Return the [x, y] coordinate for the center point of the cell that contains the specified text.  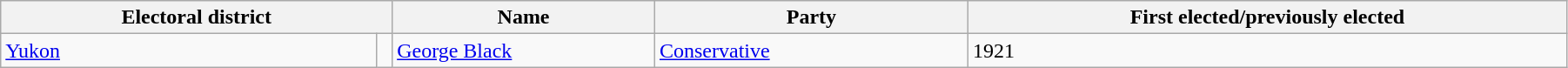
Electoral district [197, 17]
Conservative [811, 51]
George Black [524, 51]
Name [524, 17]
1921 [1267, 51]
First elected/previously elected [1267, 17]
Yukon [189, 51]
Party [811, 17]
